Provide the [x, y] coordinate of the cell's center where the given text is located.  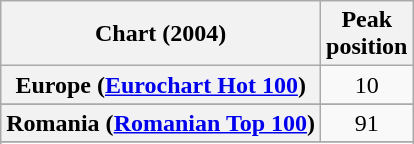
91 [367, 123]
Romania (Romanian Top 100) [161, 123]
Europe (Eurochart Hot 100) [161, 85]
Peakposition [367, 34]
10 [367, 85]
Chart (2004) [161, 34]
